For the text-containing cell, return its midpoint in [X, Y] coordinate format. 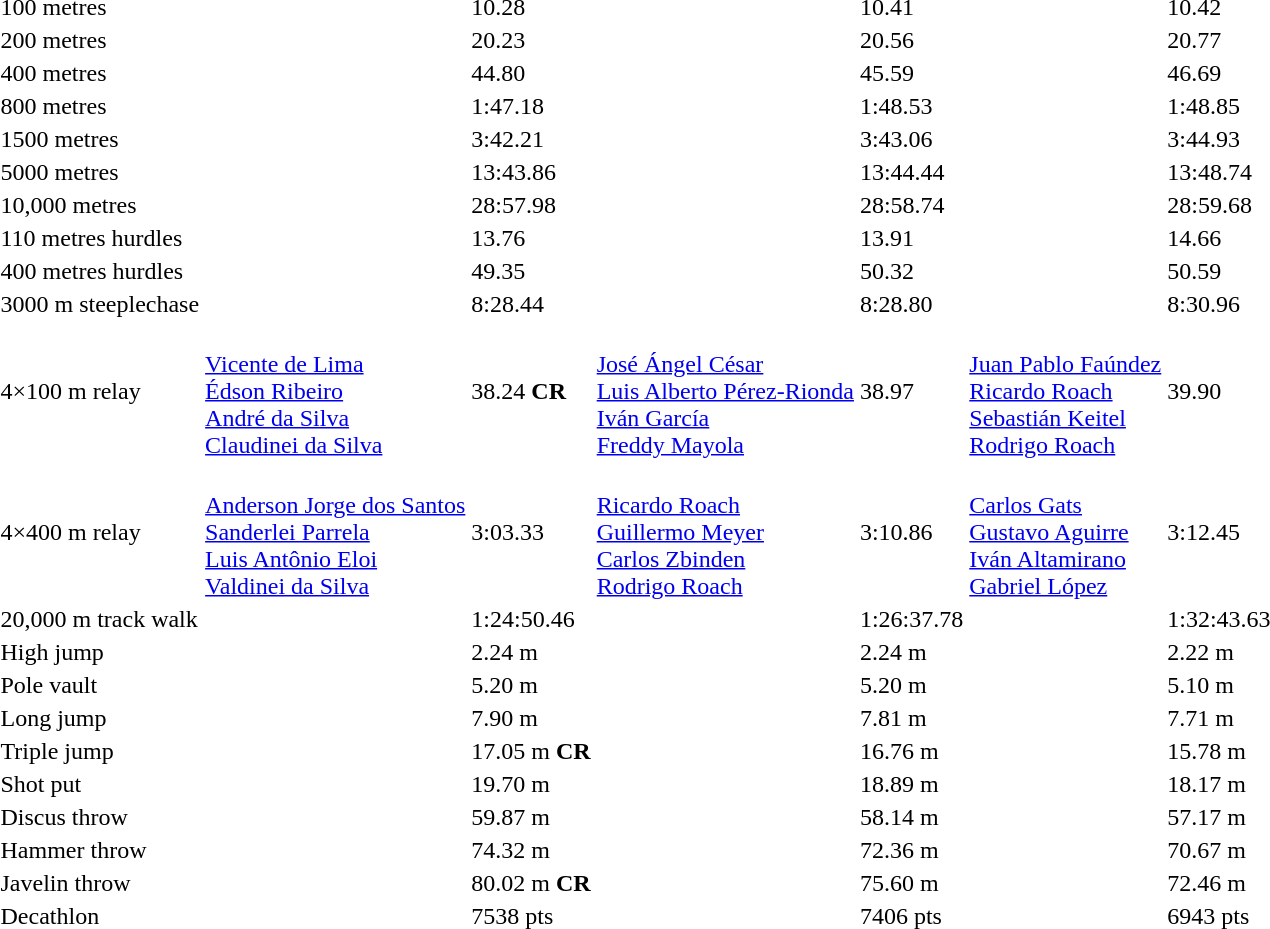
Ricardo RoachGuillermo MeyerCarlos ZbindenRodrigo Roach [725, 532]
1:48.53 [911, 106]
7.81 m [911, 718]
75.60 m [911, 883]
13:44.44 [911, 172]
18.89 m [911, 784]
17.05 m CR [531, 751]
38.97 [911, 391]
8:28.80 [911, 304]
19.70 m [531, 784]
74.32 m [531, 850]
45.59 [911, 73]
59.87 m [531, 817]
1:26:37.78 [911, 619]
20.56 [911, 40]
44.80 [531, 73]
Vicente de LimaÉdson RibeiroAndré da SilvaClaudinei da Silva [336, 391]
3:10.86 [911, 532]
80.02 m CR [531, 883]
72.36 m [911, 850]
13.76 [531, 238]
13.91 [911, 238]
Anderson Jorge dos SantosSanderlei ParrelaLuis Antônio EloiValdinei da Silva [336, 532]
28:58.74 [911, 205]
3:03.33 [531, 532]
Carlos GatsGustavo AguirreIván AltamiranoGabriel López [1066, 532]
1:24:50.46 [531, 619]
20.23 [531, 40]
3:42.21 [531, 139]
Juan Pablo FaúndezRicardo RoachSebastián KeitelRodrigo Roach [1066, 391]
1:47.18 [531, 106]
16.76 m [911, 751]
49.35 [531, 271]
13:43.86 [531, 172]
58.14 m [911, 817]
38.24 CR [531, 391]
7.90 m [531, 718]
3:43.06 [911, 139]
50.32 [911, 271]
José Ángel CésarLuis Alberto Pérez-RiondaIván GarcíaFreddy Mayola [725, 391]
8:28.44 [531, 304]
28:57.98 [531, 205]
